Detect which cell encompasses the target text, then output its (X, Y) center coordinate. 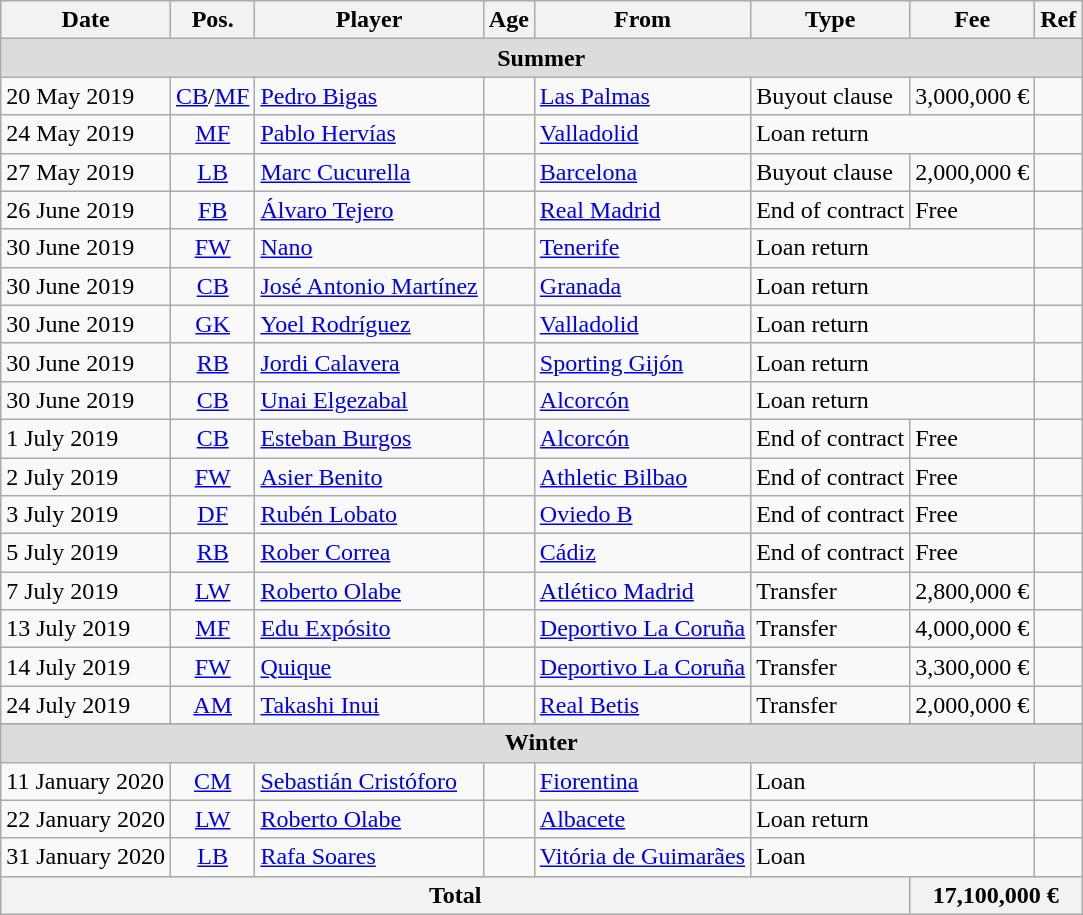
Type (830, 20)
4,000,000 € (972, 629)
7 July 2019 (86, 591)
From (642, 20)
Quique (369, 667)
Vitória de Guimarães (642, 857)
José Antonio Martínez (369, 286)
Pos. (212, 20)
Barcelona (642, 172)
Summer (542, 58)
AM (212, 705)
CM (212, 781)
Winter (542, 743)
Date (86, 20)
20 May 2019 (86, 96)
Asier Benito (369, 477)
Yoel Rodríguez (369, 324)
3,000,000 € (972, 96)
Cádiz (642, 553)
Tenerife (642, 248)
Rafa Soares (369, 857)
Real Betis (642, 705)
14 July 2019 (86, 667)
Fee (972, 20)
Albacete (642, 819)
Unai Elgezabal (369, 400)
Pablo Hervías (369, 134)
Esteban Burgos (369, 438)
GK (212, 324)
24 May 2019 (86, 134)
Sporting Gijón (642, 362)
Sebastián Cristóforo (369, 781)
Total (456, 895)
FB (212, 210)
Fiorentina (642, 781)
31 January 2020 (86, 857)
Pedro Bigas (369, 96)
Ref (1058, 20)
27 May 2019 (86, 172)
Age (508, 20)
Álvaro Tejero (369, 210)
Athletic Bilbao (642, 477)
2 July 2019 (86, 477)
Rubén Lobato (369, 515)
11 January 2020 (86, 781)
3,300,000 € (972, 667)
Jordi Calavera (369, 362)
DF (212, 515)
CB/MF (212, 96)
26 June 2019 (86, 210)
Nano (369, 248)
3 July 2019 (86, 515)
17,100,000 € (996, 895)
Oviedo B (642, 515)
Atlético Madrid (642, 591)
Takashi Inui (369, 705)
2,800,000 € (972, 591)
22 January 2020 (86, 819)
24 July 2019 (86, 705)
5 July 2019 (86, 553)
1 July 2019 (86, 438)
13 July 2019 (86, 629)
Real Madrid (642, 210)
Marc Cucurella (369, 172)
Edu Expósito (369, 629)
Rober Correa (369, 553)
Granada (642, 286)
Player (369, 20)
Las Palmas (642, 96)
